Detect which cell encompasses the target text, then output its (x, y) center coordinate. 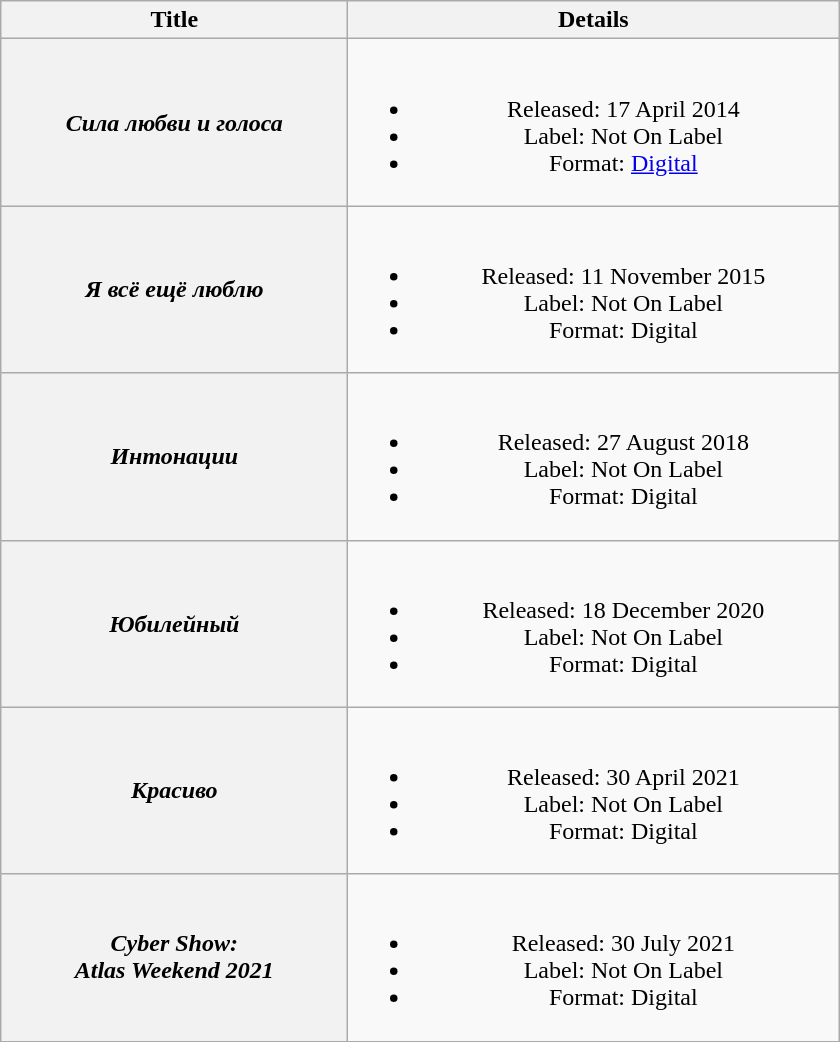
Красиво (174, 790)
Released: 11 November 2015Label: Not On LabelFormat: Digital (594, 290)
Released: 17 April 2014Label: Not On LabelFormat: Digital (594, 122)
Released: 30 April 2021Label: Not On LabelFormat: Digital (594, 790)
Юбилейный (174, 624)
Title (174, 20)
Released: 27 August 2018Label: Not On LabelFormat: Digital (594, 456)
Сила любви и голоса (174, 122)
Released: 30 July 2021Label: Not On LabelFormat: Digital (594, 958)
Я всё ещё люблю (174, 290)
Cyber Show:Atlas Weekend 2021 (174, 958)
Интонации (174, 456)
Released: 18 December 2020Label: Not On LabelFormat: Digital (594, 624)
Details (594, 20)
